From the cell containing the given text, extract its center point as (x, y) coordinate. 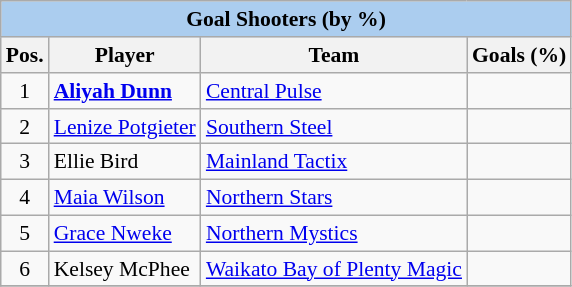
5 (25, 233)
Central Pulse (334, 91)
Waikato Bay of Plenty Magic (334, 269)
1 (25, 91)
Kelsey McPhee (125, 269)
Maia Wilson (125, 197)
Aliyah Dunn (125, 91)
4 (25, 197)
Goals (%) (519, 55)
Mainland Tactix (334, 162)
Pos. (25, 55)
Northern Mystics (334, 233)
6 (25, 269)
Player (125, 55)
Grace Nweke (125, 233)
Northern Stars (334, 197)
Southern Steel (334, 126)
Goal Shooters (by %) (286, 19)
3 (25, 162)
Lenize Potgieter (125, 126)
Ellie Bird (125, 162)
Team (334, 55)
2 (25, 126)
